Detect which cell encompasses the target text, then output its [X, Y] center coordinate. 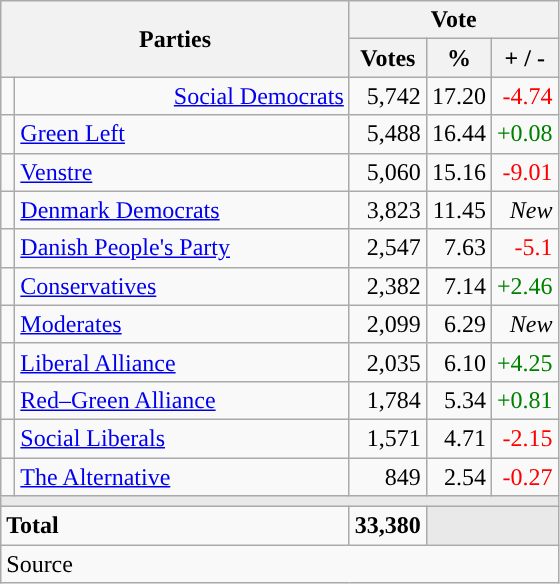
2,035 [388, 362]
Moderates [182, 324]
Social Liberals [182, 438]
6.10 [458, 362]
2,547 [388, 248]
2.54 [458, 477]
6.29 [458, 324]
Danish People's Party [182, 248]
% [458, 58]
+4.25 [524, 362]
7.63 [458, 248]
Total [176, 526]
Red–Green Alliance [182, 400]
5,488 [388, 134]
2,382 [388, 286]
17.20 [458, 96]
33,380 [388, 526]
Vote [454, 20]
1,784 [388, 400]
Green Left [182, 134]
The Alternative [182, 477]
-2.15 [524, 438]
-5.1 [524, 248]
+0.08 [524, 134]
+ / - [524, 58]
2,099 [388, 324]
5,060 [388, 172]
3,823 [388, 210]
-4.74 [524, 96]
Liberal Alliance [182, 362]
5,742 [388, 96]
Votes [388, 58]
16.44 [458, 134]
15.16 [458, 172]
-0.27 [524, 477]
Venstre [182, 172]
Parties [176, 39]
11.45 [458, 210]
5.34 [458, 400]
+2.46 [524, 286]
+0.81 [524, 400]
Denmark Democrats [182, 210]
849 [388, 477]
1,571 [388, 438]
7.14 [458, 286]
Source [280, 564]
Social Democrats [182, 96]
Conservatives [182, 286]
-9.01 [524, 172]
4.71 [458, 438]
